Determine the (X, Y) coordinate at the center of the cell enclosing the given text.  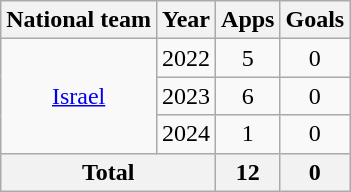
Goals (315, 20)
2023 (186, 96)
1 (248, 134)
6 (248, 96)
Israel (79, 96)
2024 (186, 134)
2022 (186, 58)
Total (108, 172)
5 (248, 58)
12 (248, 172)
Year (186, 20)
National team (79, 20)
Apps (248, 20)
